From the cell containing the given text, extract its center point as (X, Y) coordinate. 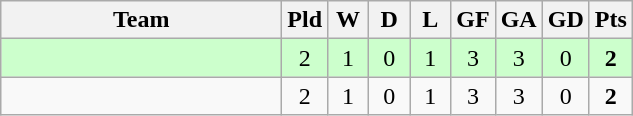
L (430, 20)
Team (142, 20)
Pld (305, 20)
GA (518, 20)
W (348, 20)
D (390, 20)
Pts (610, 20)
GF (473, 20)
GD (566, 20)
